Find where the given text appears and provide that cell's center as [X, Y] coordinate. 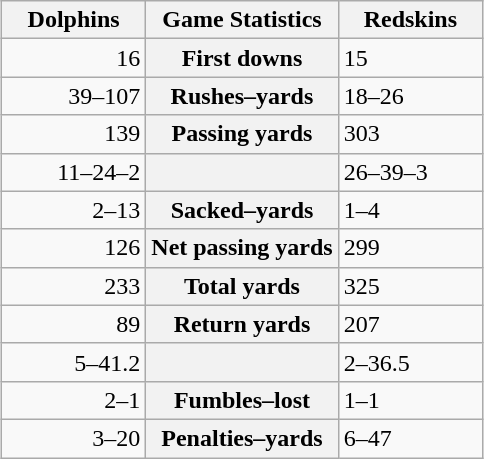
15 [410, 58]
6–47 [410, 438]
16 [73, 58]
18–26 [410, 96]
Return yards [242, 324]
139 [73, 134]
303 [410, 134]
Rushes–yards [242, 96]
Penalties–yards [242, 438]
1–1 [410, 400]
Redskins [410, 20]
233 [73, 286]
3–20 [73, 438]
26–39–3 [410, 172]
Fumbles–lost [242, 400]
207 [410, 324]
1–4 [410, 210]
Net passing yards [242, 248]
Dolphins [73, 20]
Sacked–yards [242, 210]
Total yards [242, 286]
89 [73, 324]
Game Statistics [242, 20]
2–36.5 [410, 362]
2–13 [73, 210]
299 [410, 248]
11–24–2 [73, 172]
325 [410, 286]
First downs [242, 58]
39–107 [73, 96]
Passing yards [242, 134]
5–41.2 [73, 362]
126 [73, 248]
2–1 [73, 400]
